Capture the cell that displays the provided text and extract its (x, y) central coordinate. 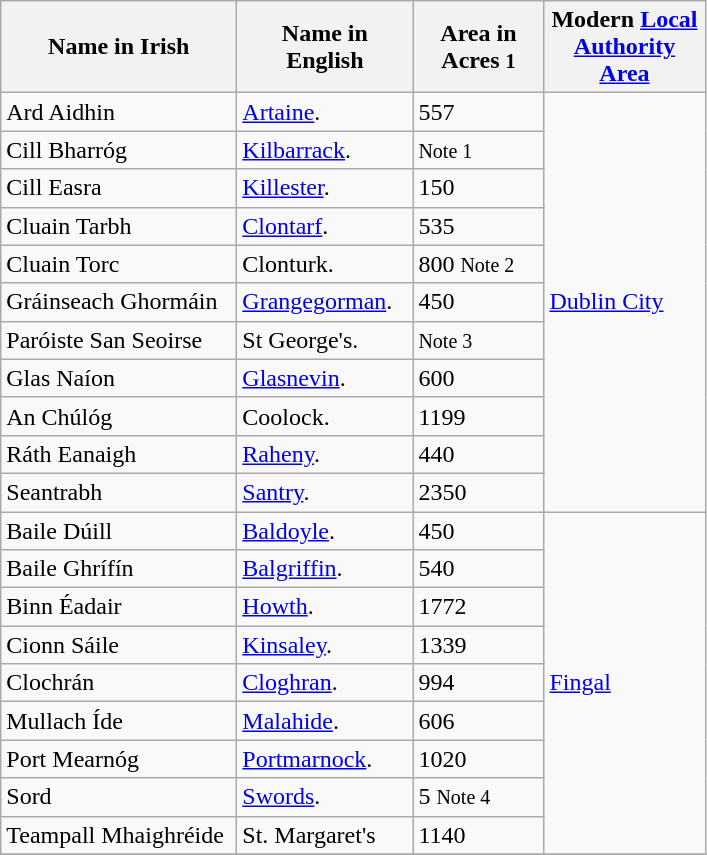
1339 (478, 645)
994 (478, 683)
440 (478, 454)
Howth. (325, 607)
540 (478, 569)
Ráth Eanaigh (119, 454)
Gráinseach Ghormáin (119, 302)
Dublin City (624, 302)
Port Mearnóg (119, 759)
An Chúlóg (119, 416)
1199 (478, 416)
Glas Naíon (119, 378)
Sord (119, 797)
5 Note 4 (478, 797)
Clontarf. (325, 226)
Binn Éadair (119, 607)
St. Margaret's (325, 835)
Note 3 (478, 340)
Swords. (325, 797)
800 Note 2 (478, 264)
Glasnevin. (325, 378)
Clochrán (119, 683)
1020 (478, 759)
557 (478, 112)
Raheny. (325, 454)
Modern Local Authority Area (624, 47)
1772 (478, 607)
Cloghran. (325, 683)
Cionn Sáile (119, 645)
Cill Easra (119, 188)
606 (478, 721)
Malahide. (325, 721)
Note 1 (478, 150)
Seantrabh (119, 492)
1140 (478, 835)
2350 (478, 492)
Area in Acres 1 (478, 47)
600 (478, 378)
Kilbarrack. (325, 150)
150 (478, 188)
Name in English (325, 47)
Artaine. (325, 112)
Cluain Tarbh (119, 226)
Baile Ghrífín (119, 569)
Paróiste San Seoirse (119, 340)
Cill Bharróg (119, 150)
Teampall Mhaighréide (119, 835)
Killester. (325, 188)
Coolock. (325, 416)
535 (478, 226)
Portmarnock. (325, 759)
Name in Irish (119, 47)
Balgriffin. (325, 569)
Santry. (325, 492)
Cluain Torc (119, 264)
Clonturk. (325, 264)
Baile Dúill (119, 531)
Mullach Íde (119, 721)
Grangegorman. (325, 302)
Fingal (624, 684)
Ard Aidhin (119, 112)
Kinsaley. (325, 645)
Baldoyle. (325, 531)
St George's. (325, 340)
